Scan for the cell matching the given text and deliver its (X, Y) coordinate at center. 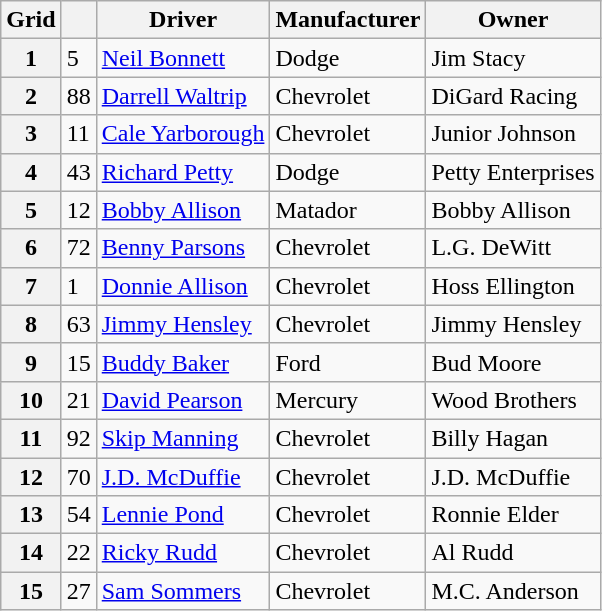
3 (31, 134)
Darrell Waltrip (183, 96)
8 (31, 324)
Sam Sommers (183, 591)
Skip Manning (183, 438)
92 (78, 438)
Buddy Baker (183, 362)
Jim Stacy (513, 58)
14 (31, 553)
M.C. Anderson (513, 591)
13 (31, 515)
4 (31, 172)
Petty Enterprises (513, 172)
Junior Johnson (513, 134)
27 (78, 591)
43 (78, 172)
Owner (513, 20)
Lennie Pond (183, 515)
22 (78, 553)
2 (31, 96)
Hoss Ellington (513, 286)
Grid (31, 20)
L.G. DeWitt (513, 248)
7 (31, 286)
Richard Petty (183, 172)
Wood Brothers (513, 400)
Bud Moore (513, 362)
Benny Parsons (183, 248)
Al Rudd (513, 553)
54 (78, 515)
Ronnie Elder (513, 515)
21 (78, 400)
Ford (348, 362)
Driver (183, 20)
Donnie Allison (183, 286)
Ricky Rudd (183, 553)
10 (31, 400)
Billy Hagan (513, 438)
9 (31, 362)
63 (78, 324)
6 (31, 248)
72 (78, 248)
Manufacturer (348, 20)
DiGard Racing (513, 96)
Cale Yarborough (183, 134)
David Pearson (183, 400)
88 (78, 96)
70 (78, 477)
Matador (348, 210)
Neil Bonnett (183, 58)
Mercury (348, 400)
